Identify which cell holds the provided text, then report its [X, Y] central coordinate. 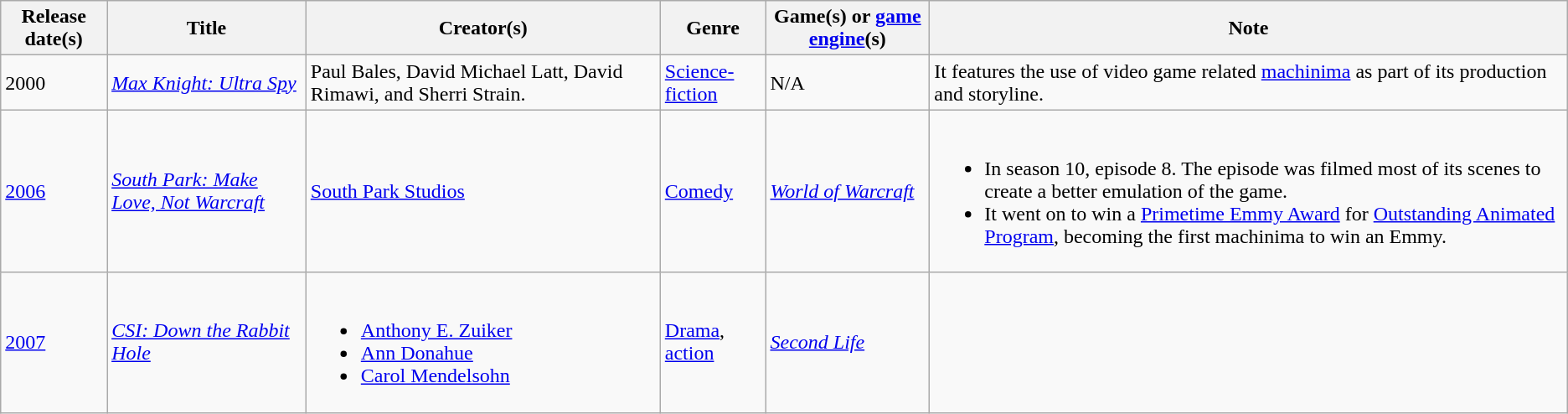
Paul Bales, David Michael Latt, David Rimawi, and Sherri Strain. [482, 82]
2000 [54, 82]
Anthony E. ZuikerAnn DonahueCarol Mendelsohn [482, 342]
Drama, action [713, 342]
Genre [713, 28]
Second Life [848, 342]
World of Warcraft [848, 191]
Release date(s) [54, 28]
CSI: Down the Rabbit Hole [207, 342]
Title [207, 28]
Science-fiction [713, 82]
Game(s) or game engine(s) [848, 28]
2007 [54, 342]
South Park: Make Love, Not Warcraft [207, 191]
South Park Studios [482, 191]
N/A [848, 82]
Creator(s) [482, 28]
Note [1248, 28]
It features the use of video game related machinima as part of its production and storyline. [1248, 82]
Max Knight: Ultra Spy [207, 82]
Comedy [713, 191]
2006 [54, 191]
